Capture the cell that displays the provided text and extract its (x, y) central coordinate. 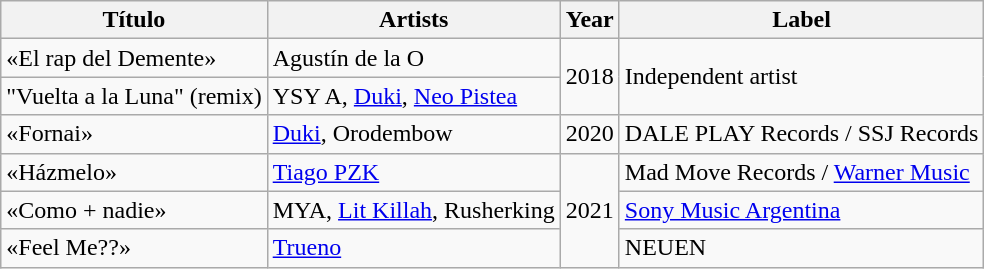
Trueno (414, 248)
YSY A, Duki, Neo Pistea (414, 96)
Independent artist (802, 77)
«Fornai» (134, 134)
Agustín de la O (414, 58)
MYA, Lit Killah, Rusherking (414, 210)
2021 (590, 210)
DALE PLAY Records / SSJ Records (802, 134)
«Como + nadie» (134, 210)
Sony Music Argentina (802, 210)
Artists (414, 20)
«Házmelo» (134, 172)
Tiago PZK (414, 172)
Mad Move Records / Warner Music (802, 172)
«Feel Me??» (134, 248)
"Vuelta a la Luna" (remix) (134, 96)
Título (134, 20)
«El rap del Demente» (134, 58)
Duki, Orodembow (414, 134)
Year (590, 20)
Label (802, 20)
NEUEN (802, 248)
2020 (590, 134)
2018 (590, 77)
